Find where the given text appears and provide that cell's center as [X, Y] coordinate. 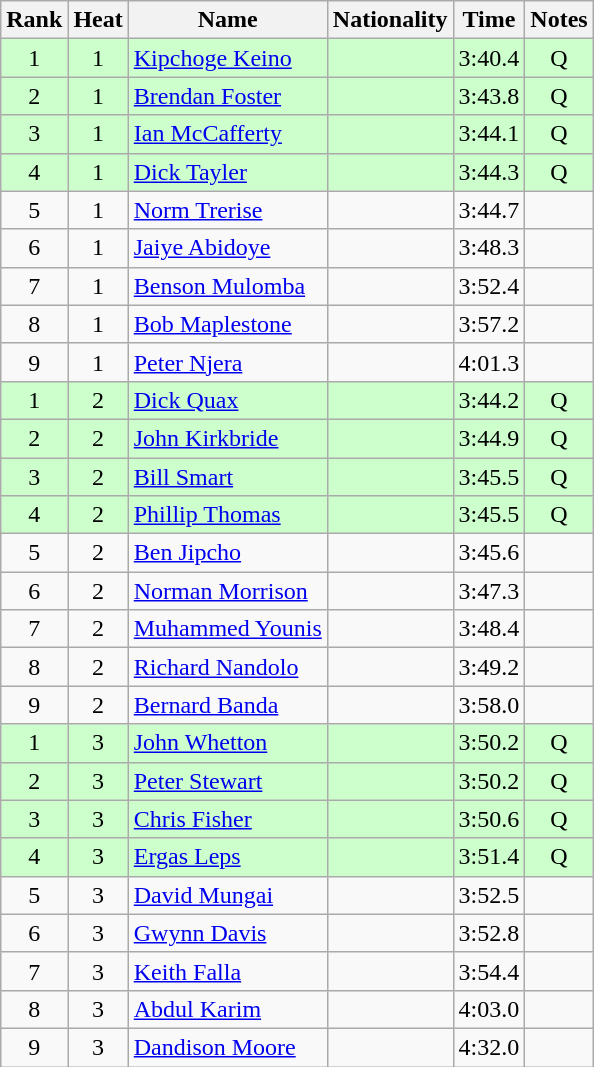
3:40.4 [489, 58]
Ben Jipcho [228, 553]
Keith Falla [228, 971]
Benson Mulomba [228, 286]
3:49.2 [489, 667]
4:32.0 [489, 1047]
John Whetton [228, 743]
3:58.0 [489, 705]
Muhammed Younis [228, 629]
Nationality [390, 20]
3:57.2 [489, 324]
3:48.3 [489, 248]
3:48.4 [489, 629]
3:52.5 [489, 895]
Richard Nandolo [228, 667]
Dick Tayler [228, 172]
3:43.8 [489, 96]
Rank [34, 20]
4:03.0 [489, 1009]
Dandison Moore [228, 1047]
Notes [559, 20]
3:45.6 [489, 553]
Ergas Leps [228, 857]
Kipchoge Keino [228, 58]
Peter Njera [228, 362]
Chris Fisher [228, 819]
Jaiye Abidoye [228, 248]
3:51.4 [489, 857]
Abdul Karim [228, 1009]
Dick Quax [228, 400]
Ian McCafferty [228, 134]
3:52.4 [489, 286]
Gwynn Davis [228, 933]
Bill Smart [228, 477]
3:44.3 [489, 172]
Time [489, 20]
Norman Morrison [228, 591]
David Mungai [228, 895]
Norm Trerise [228, 210]
Peter Stewart [228, 781]
Brendan Foster [228, 96]
Heat [98, 20]
3:44.7 [489, 210]
3:44.2 [489, 400]
3:47.3 [489, 591]
3:52.8 [489, 933]
3:44.9 [489, 438]
John Kirkbride [228, 438]
Bob Maplestone [228, 324]
Name [228, 20]
3:44.1 [489, 134]
Phillip Thomas [228, 515]
Bernard Banda [228, 705]
4:01.3 [489, 362]
3:54.4 [489, 971]
3:50.6 [489, 819]
